Find where the given text appears and provide that cell's center as (x, y) coordinate. 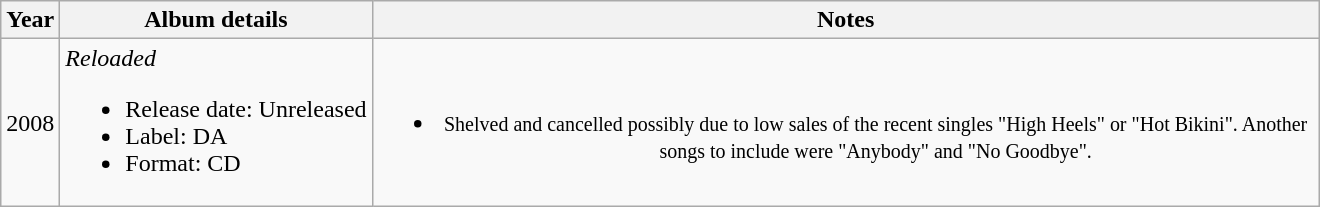
Notes (846, 20)
Year (30, 20)
Album details (216, 20)
2008 (30, 122)
ReloadedRelease date: UnreleasedLabel: DAFormat: CD (216, 122)
